Detect which cell encompasses the target text, then output its (x, y) center coordinate. 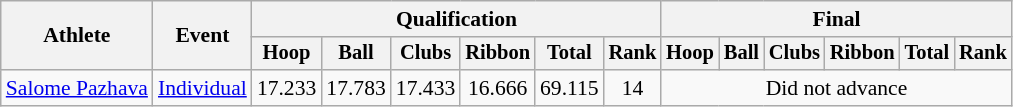
Athlete (77, 36)
14 (633, 88)
16.666 (498, 88)
Qualification (456, 19)
17.783 (356, 88)
Salome Pazhava (77, 88)
17.233 (286, 88)
Final (836, 19)
Individual (202, 88)
Event (202, 36)
69.115 (570, 88)
17.433 (426, 88)
Did not advance (836, 88)
